Provide the (x, y) coordinate of the cell's center where the given text is located.  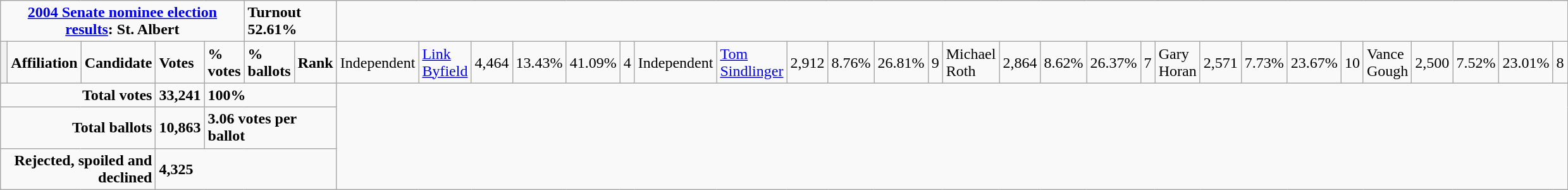
23.01% (1526, 62)
Rank (315, 62)
2,500 (1432, 62)
9 (935, 62)
4,464 (492, 62)
% ballots (269, 62)
10,863 (180, 128)
13.43% (539, 62)
8 (1560, 62)
41.09% (593, 62)
10 (1352, 62)
Candidate (118, 62)
% votes (224, 62)
33,241 (180, 95)
4 (627, 62)
7 (1147, 62)
Total votes (78, 95)
7.73% (1264, 62)
Michael Roth (971, 62)
8.62% (1064, 62)
3.06 votes per ballot (271, 128)
Vance Gough (1387, 62)
100% (271, 95)
Votes (180, 62)
Total ballots (78, 128)
2004 Senate nominee election results: St. Albert (123, 22)
Gary Horan (1178, 62)
4,325 (246, 168)
26.37% (1113, 62)
Tom Sindlinger (751, 62)
2,864 (1020, 62)
Affiliation (44, 62)
Link Byfield (445, 62)
7.52% (1476, 62)
2,571 (1221, 62)
8.76% (851, 62)
Rejected, spoiled and declined (78, 168)
2,912 (807, 62)
Turnout 52.61% (290, 22)
26.81% (901, 62)
23.67% (1314, 62)
